Output the (X, Y) coordinate of the center of the cell containing the given text.  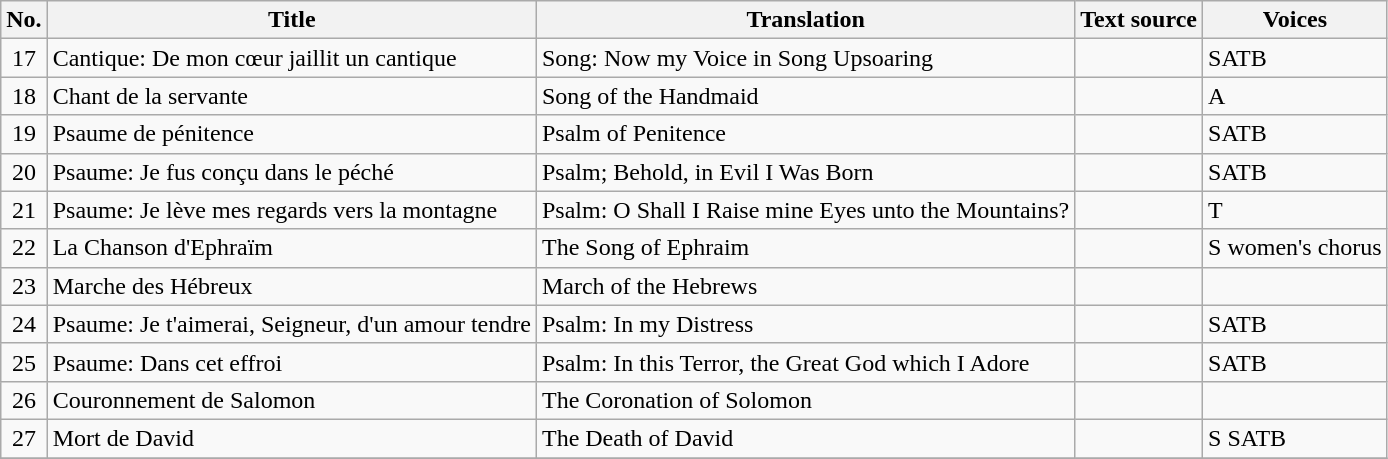
Psalm: O Shall I Raise mine Eyes unto the Mountains? (805, 210)
Psalm; Behold, in Evil I Was Born (805, 172)
Title (292, 20)
March of the Hebrews (805, 286)
The Song of Ephraim (805, 248)
17 (24, 58)
Psaume: Je fus conçu dans le péché (292, 172)
La Chanson d'Ephraïm (292, 248)
S women's chorus (1296, 248)
Psaume de pénitence (292, 134)
Text source (1139, 20)
19 (24, 134)
Psalm: In my Distress (805, 324)
24 (24, 324)
Song: Now my Voice in Song Upsoaring (805, 58)
Song of the Handmaid (805, 96)
20 (24, 172)
Cantique: De mon cœur jaillit un cantique (292, 58)
The Coronation of Solomon (805, 400)
The Death of David (805, 438)
25 (24, 362)
Psaume: Je lève mes regards vers la montagne (292, 210)
Voices (1296, 20)
A (1296, 96)
Chant de la servante (292, 96)
Psalm: In this Terror, the Great God which I Adore (805, 362)
21 (24, 210)
Mort de David (292, 438)
23 (24, 286)
Couronnement de Salomon (292, 400)
Translation (805, 20)
Psalm of Penitence (805, 134)
26 (24, 400)
Psaume: Je t'aimerai, Seigneur, d'un amour tendre (292, 324)
No. (24, 20)
22 (24, 248)
T (1296, 210)
Marche des Hébreux (292, 286)
27 (24, 438)
18 (24, 96)
Psaume: Dans cet effroi (292, 362)
S SATB (1296, 438)
